From the cell containing the given text, extract its center point as (x, y) coordinate. 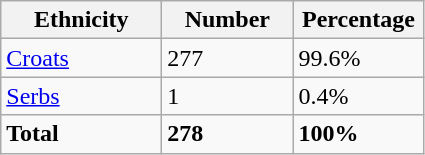
Total (82, 134)
Croats (82, 58)
278 (228, 134)
277 (228, 58)
Ethnicity (82, 20)
Serbs (82, 96)
100% (358, 134)
Number (228, 20)
1 (228, 96)
99.6% (358, 58)
Percentage (358, 20)
0.4% (358, 96)
